Return [X, Y] of the center of cell containing provided text 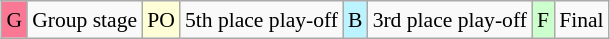
3rd place play-off [450, 20]
F [543, 20]
G [14, 20]
B [356, 20]
Group stage [84, 20]
5th place play-off [262, 20]
Final [582, 20]
PO [161, 20]
